Detect which cell encompasses the target text, then output its (x, y) center coordinate. 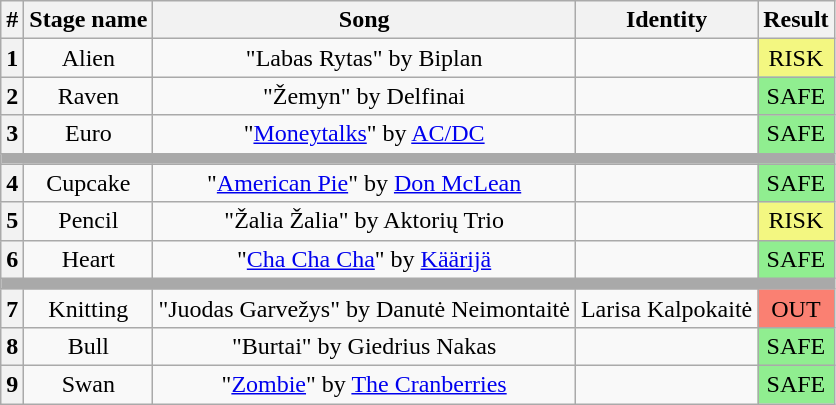
"Zombie" by The Cranberries (364, 384)
Swan (88, 384)
"Burtai" by Giedrius Nakas (364, 346)
Cupcake (88, 183)
8 (12, 346)
Result (796, 20)
"American Pie" by Don McLean (364, 183)
6 (12, 259)
Larisa Kalpokaitė (666, 308)
"Žemyn" by Delfinai (364, 96)
Knitting (88, 308)
Stage name (88, 20)
1 (12, 58)
2 (12, 96)
"Žalia Žalia" by Aktorių Trio (364, 221)
"Juodas Garvežys" by Danutė Neimontaitė (364, 308)
3 (12, 134)
"Moneytalks" by AC/DC (364, 134)
9 (12, 384)
Euro (88, 134)
Pencil (88, 221)
OUT (796, 308)
"Labas Rytas" by Biplan (364, 58)
Raven (88, 96)
7 (12, 308)
5 (12, 221)
"Cha Cha Cha" by Käärijä (364, 259)
Heart (88, 259)
Song (364, 20)
# (12, 20)
4 (12, 183)
Bull (88, 346)
Identity (666, 20)
Alien (88, 58)
